Search for the cell housing the specified text and yield its (x, y) center coordinate. 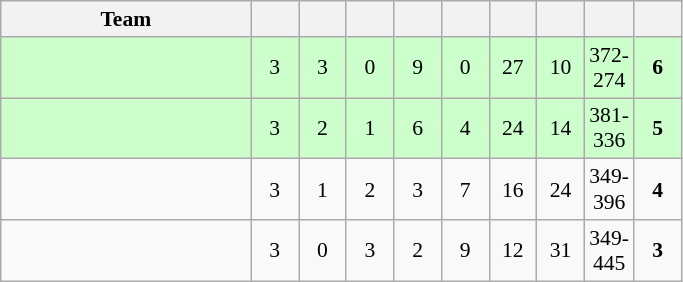
31 (561, 250)
14 (561, 128)
5 (658, 128)
12 (513, 250)
16 (513, 190)
381-336 (609, 128)
349-445 (609, 250)
372-274 (609, 68)
Team (126, 19)
349-396 (609, 190)
10 (561, 68)
7 (465, 190)
27 (513, 68)
